From the cell containing the given text, extract its center point as [X, Y] coordinate. 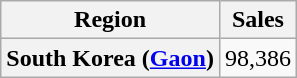
98,386 [258, 58]
Region [110, 20]
South Korea (Gaon) [110, 58]
Sales [258, 20]
